Detect which cell encompasses the target text, then output its [X, Y] center coordinate. 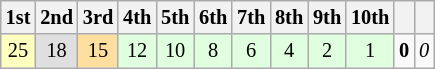
3rd [98, 17]
2nd [56, 17]
18 [56, 51]
15 [98, 51]
6th [213, 17]
12 [137, 51]
8 [213, 51]
10th [370, 17]
8th [289, 17]
7th [251, 17]
2 [327, 51]
4 [289, 51]
1st [18, 17]
6 [251, 51]
25 [18, 51]
10 [175, 51]
9th [327, 17]
1 [370, 51]
5th [175, 17]
4th [137, 17]
